Return the (x, y) coordinate for the center point of the cell that contains the specified text.  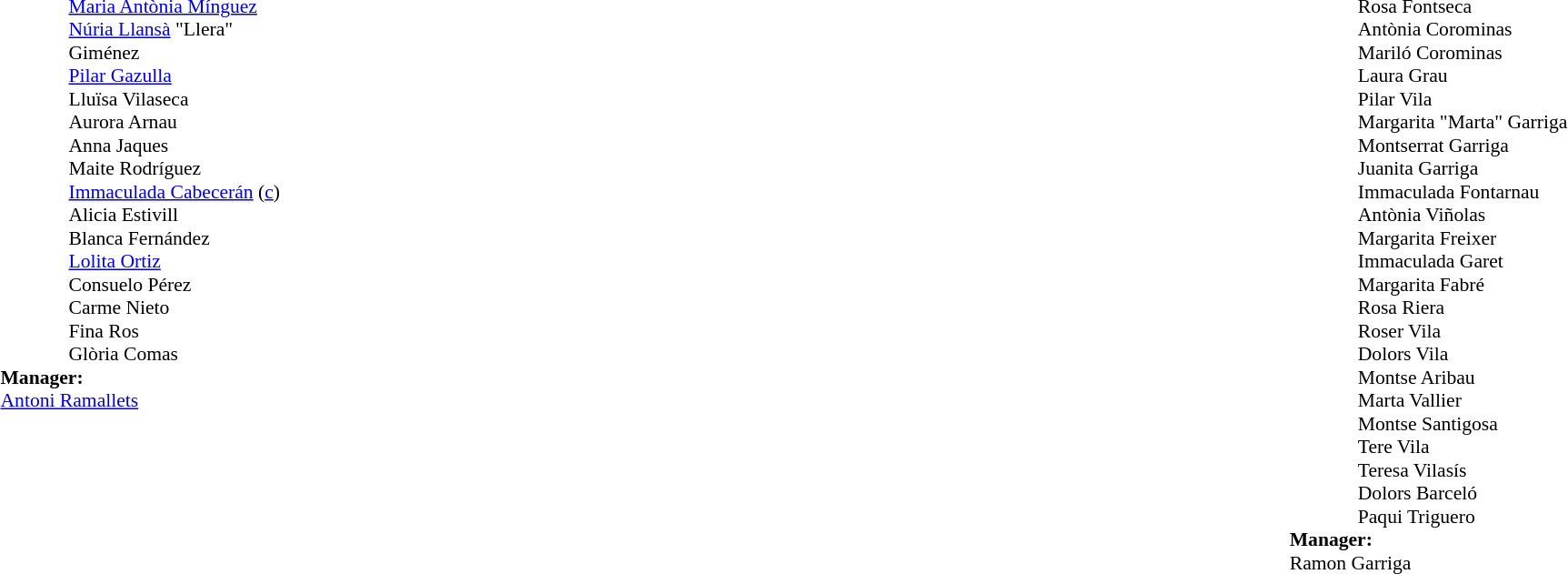
Carme Nieto (205, 308)
Antoni Ramallets (642, 401)
Manager: (642, 378)
Alicia Estivill (205, 216)
Pilar Gazulla (205, 76)
Núria Llansà "Llera" (205, 30)
Lluïsa Vilaseca (205, 99)
Glòria Comas (205, 354)
Blanca Fernández (205, 238)
Aurora Arnau (205, 123)
Consuelo Pérez (205, 285)
Fina Ros (205, 331)
Giménez (205, 53)
Anna Jaques (205, 146)
Maite Rodríguez (205, 168)
Lolita Ortiz (205, 261)
Immaculada Cabecerán (c) (205, 192)
